Extract the [X, Y] coordinate from the center of the cell holding the provided text.  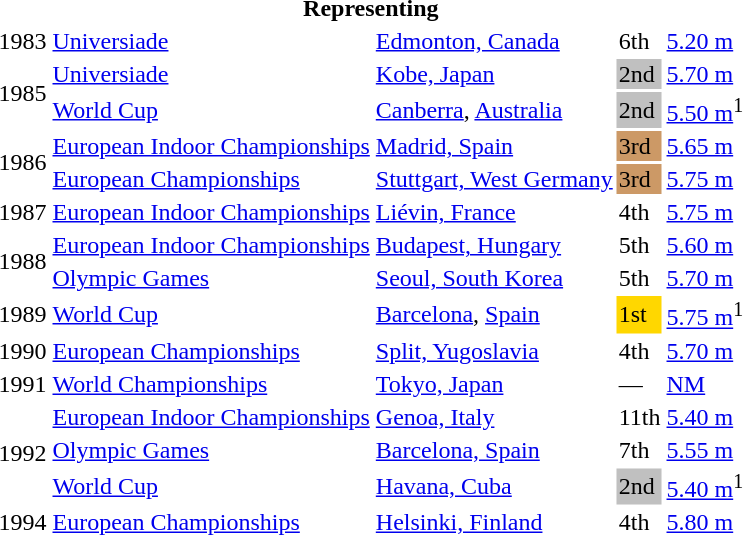
Genoa, Italy [494, 417]
World Championships [211, 384]
Kobe, Japan [494, 74]
— [640, 384]
1st [640, 314]
Edmonton, Canada [494, 41]
Stuttgart, West Germany [494, 179]
Havana, Cuba [494, 486]
7th [640, 450]
Madrid, Spain [494, 146]
Budapest, Hungary [494, 245]
Tokyo, Japan [494, 384]
Canberra, Australia [494, 110]
Seoul, South Korea [494, 278]
11th [640, 417]
Split, Yugoslavia [494, 351]
6th [640, 41]
Liévin, France [494, 212]
